For the text-containing cell, return its midpoint in [x, y] coordinate format. 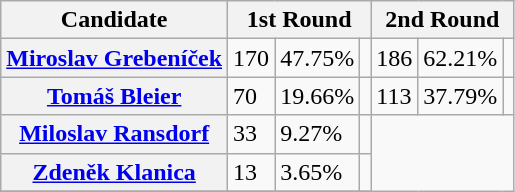
3.65% [318, 172]
Candidate [114, 20]
186 [394, 58]
Miroslav Grebeníček [114, 58]
47.75% [318, 58]
Zdeněk Klanica [114, 172]
2nd Round [442, 20]
62.21% [460, 58]
9.27% [318, 134]
Miloslav Ransdorf [114, 134]
70 [252, 96]
19.66% [318, 96]
13 [252, 172]
170 [252, 58]
Tomáš Bleier [114, 96]
37.79% [460, 96]
1st Round [300, 20]
33 [252, 134]
113 [394, 96]
